Detect which cell encompasses the target text, then output its (X, Y) center coordinate. 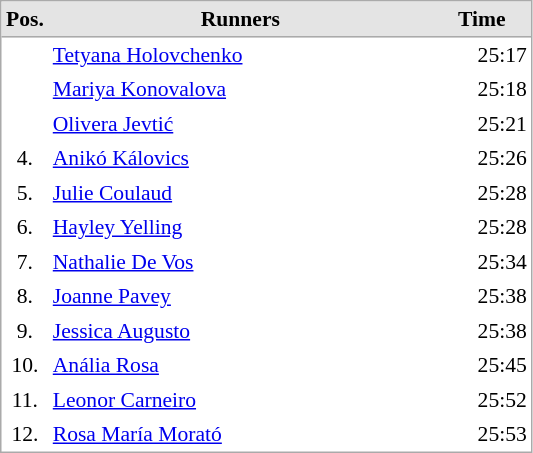
Runners (240, 20)
Tetyana Holovchenko (240, 55)
6. (26, 227)
Pos. (26, 20)
Rosa María Morató (240, 434)
25:52 (482, 399)
Hayley Yelling (240, 227)
7. (26, 261)
9. (26, 331)
25:21 (482, 123)
4. (26, 158)
Anália Rosa (240, 365)
Time (482, 20)
25:17 (482, 55)
25:34 (482, 261)
5. (26, 193)
11. (26, 399)
8. (26, 296)
Olivera Jevtić (240, 123)
Joanne Pavey (240, 296)
Leonor Carneiro (240, 399)
12. (26, 434)
10. (26, 365)
25:45 (482, 365)
25:26 (482, 158)
Julie Coulaud (240, 193)
Jessica Augusto (240, 331)
Mariya Konovalova (240, 89)
25:18 (482, 89)
Anikó Kálovics (240, 158)
25:53 (482, 434)
Nathalie De Vos (240, 261)
